Search for the cell housing the specified text and yield its (X, Y) center coordinate. 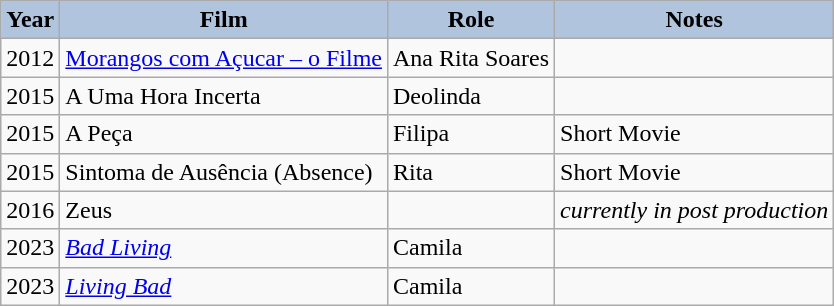
Rita (470, 172)
2016 (30, 210)
currently in post production (694, 210)
Film (224, 20)
Sintoma de Ausência (Absence) (224, 172)
A Peça (224, 134)
Living Bad (224, 286)
Zeus (224, 210)
Bad Living (224, 248)
Role (470, 20)
Year (30, 20)
Ana Rita Soares (470, 58)
2012 (30, 58)
Deolinda (470, 96)
A Uma Hora Incerta (224, 96)
Morangos com Açucar – o Filme (224, 58)
Notes (694, 20)
Filipa (470, 134)
